Pinpoint the cell where the given text exists, returning its [x, y] midpoint coordinate. 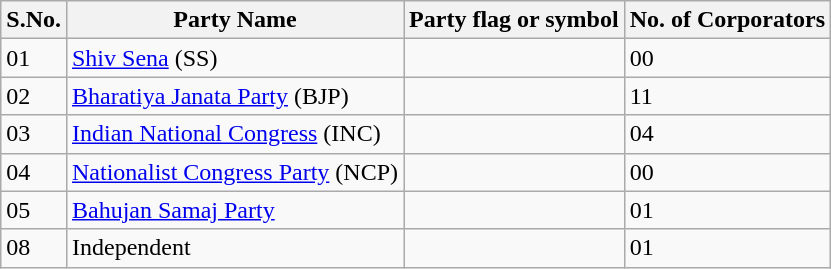
S.No. [34, 20]
05 [34, 210]
Shiv Sena (SS) [234, 58]
Bahujan Samaj Party [234, 210]
Party flag or symbol [514, 20]
No. of Corporators [727, 20]
Nationalist Congress Party (NCP) [234, 172]
08 [34, 248]
03 [34, 134]
Independent [234, 248]
11 [727, 96]
Bharatiya Janata Party (BJP) [234, 96]
02 [34, 96]
Indian National Congress (INC) [234, 134]
Party Name [234, 20]
